Locate the cell with the specified text and output its (X, Y) center coordinate. 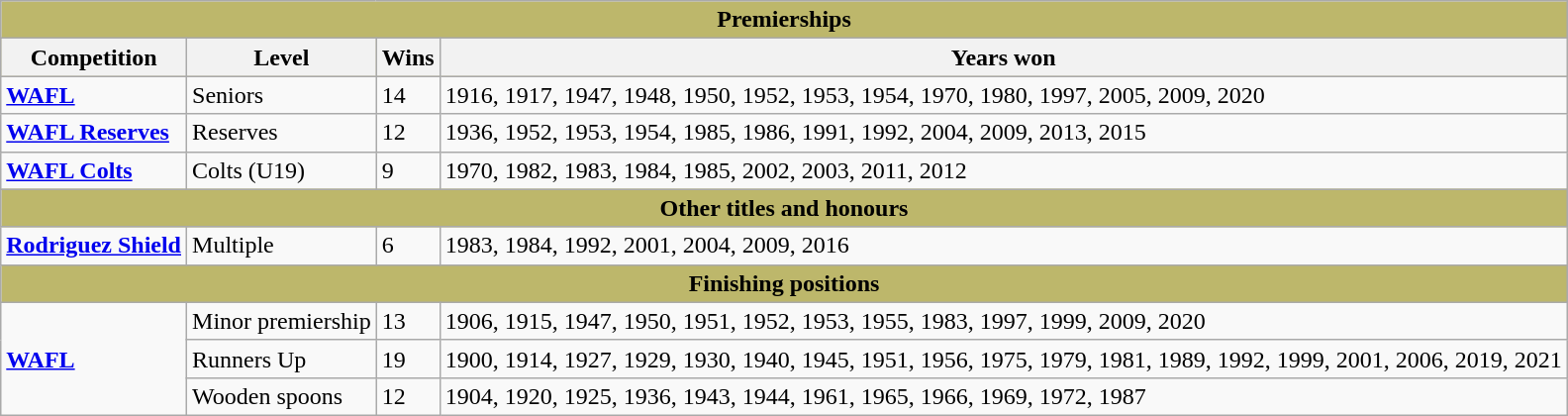
9 (408, 170)
Level (282, 57)
1983, 1984, 1992, 2001, 2004, 2009, 2016 (1004, 246)
19 (408, 359)
Finishing positions (784, 283)
Wooden spoons (282, 396)
1936, 1952, 1953, 1954, 1985, 1986, 1991, 1992, 2004, 2009, 2013, 2015 (1004, 133)
Competition (94, 57)
Minor premiership (282, 321)
14 (408, 95)
Rodriguez Shield (94, 246)
13 (408, 321)
Years won (1004, 57)
Other titles and honours (784, 208)
1900, 1914, 1927, 1929, 1930, 1940, 1945, 1951, 1956, 1975, 1979, 1981, 1989, 1992, 1999, 2001, 2006, 2019, 2021 (1004, 359)
Wins (408, 57)
Runners Up (282, 359)
1906, 1915, 1947, 1950, 1951, 1952, 1953, 1955, 1983, 1997, 1999, 2009, 2020 (1004, 321)
1970, 1982, 1983, 1984, 1985, 2002, 2003, 2011, 2012 (1004, 170)
Reserves (282, 133)
Colts (U19) (282, 170)
Premierships (784, 20)
WAFL Colts (94, 170)
6 (408, 246)
1904, 1920, 1925, 1936, 1943, 1944, 1961, 1965, 1966, 1969, 1972, 1987 (1004, 396)
Multiple (282, 246)
WAFL Reserves (94, 133)
1916, 1917, 1947, 1948, 1950, 1952, 1953, 1954, 1970, 1980, 1997, 2005, 2009, 2020 (1004, 95)
Seniors (282, 95)
